Scan for the cell matching the given text and deliver its [x, y] coordinate at center. 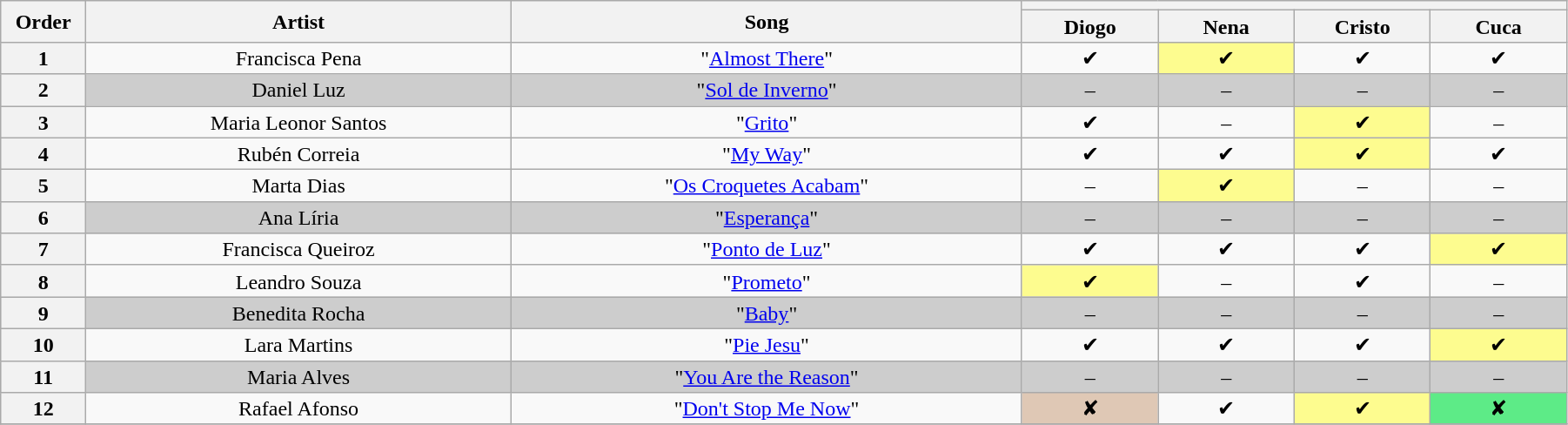
"Pie Jesu" [767, 345]
Daniel Luz [299, 91]
Maria Alves [299, 376]
6 [44, 218]
Diogo [1089, 26]
9 [44, 314]
"Grito" [767, 122]
Song [767, 22]
Order [44, 22]
Rafael Afonso [299, 409]
Francisca Queiroz [299, 249]
7 [44, 249]
"Prometo" [767, 280]
1 [44, 57]
12 [44, 409]
Francisca Pena [299, 57]
Nena [1226, 26]
Artist [299, 22]
Ana Líria [299, 218]
"Almost There" [767, 57]
Leandro Souza [299, 280]
"Don't Stop Me Now" [767, 409]
Lara Martins [299, 345]
"Esperança" [767, 218]
2 [44, 91]
Cuca [1498, 26]
Maria Leonor Santos [299, 122]
3 [44, 122]
Benedita Rocha [299, 314]
8 [44, 280]
10 [44, 345]
"Sol de Inverno" [767, 91]
4 [44, 153]
5 [44, 186]
"Baby" [767, 314]
"You Are the Reason" [767, 376]
"Os Croquetes Acabam" [767, 186]
Cristo [1362, 26]
11 [44, 376]
Marta Dias [299, 186]
"Ponto de Luz" [767, 249]
Rubén Correia [299, 153]
"My Way" [767, 153]
